Capture the cell that displays the provided text and extract its [X, Y] central coordinate. 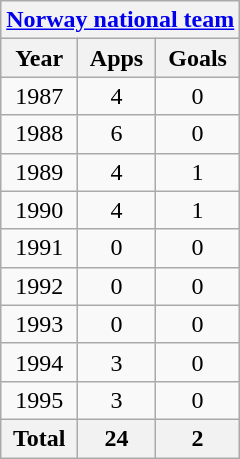
2 [197, 438]
Goals [197, 58]
Norway national team [120, 20]
1992 [40, 286]
1991 [40, 248]
24 [117, 438]
1993 [40, 324]
1994 [40, 362]
6 [117, 134]
1987 [40, 96]
1995 [40, 400]
1989 [40, 172]
Total [40, 438]
Apps [117, 58]
1990 [40, 210]
Year [40, 58]
1988 [40, 134]
